Search for the cell housing the specified text and yield its (x, y) center coordinate. 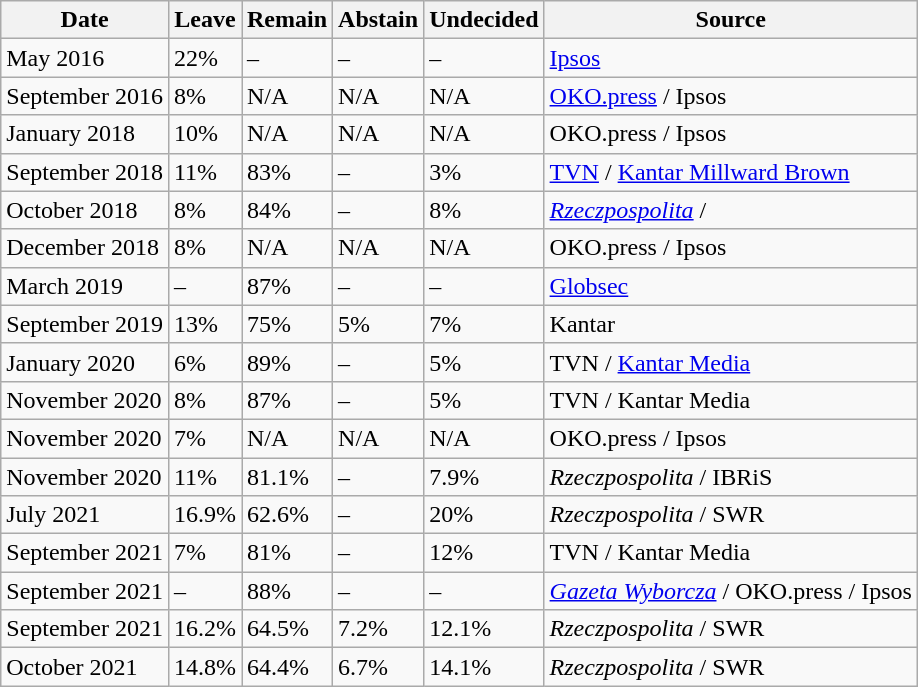
16.2% (204, 629)
Source (730, 20)
12.1% (484, 629)
81% (288, 553)
14.1% (484, 667)
81.1% (288, 477)
89% (288, 362)
July 2021 (85, 515)
16.9% (204, 515)
Rzeczpospolita / IBRiS (730, 477)
75% (288, 324)
Remain (288, 20)
20% (484, 515)
September 2019 (85, 324)
September 2016 (85, 96)
64.5% (288, 629)
TVN / Kantar Millward Brown (730, 172)
22% (204, 58)
Abstain (378, 20)
84% (288, 210)
13% (204, 324)
Date (85, 20)
10% (204, 134)
May 2016 (85, 58)
September 2018 (85, 172)
Gazeta Wyborcza / OKO.press / Ipsos (730, 591)
83% (288, 172)
6.7% (378, 667)
Globsec (730, 286)
7.9% (484, 477)
October 2018 (85, 210)
January 2018 (85, 134)
Ipsos (730, 58)
7.2% (378, 629)
14.8% (204, 667)
12% (484, 553)
Leave (204, 20)
6% (204, 362)
January 2020 (85, 362)
March 2019 (85, 286)
3% (484, 172)
88% (288, 591)
64.4% (288, 667)
October 2021 (85, 667)
December 2018 (85, 248)
62.6% (288, 515)
Kantar (730, 324)
Rzeczpospolita / (730, 210)
Undecided (484, 20)
